Locate the cell with the specified text and output its (X, Y) center coordinate. 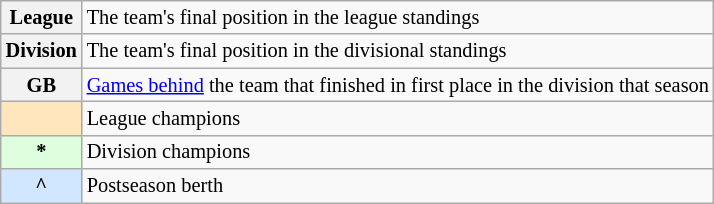
League champions (398, 118)
The team's final position in the league standings (398, 17)
GB (42, 85)
Postseason berth (398, 186)
Division champions (398, 152)
* (42, 152)
The team's final position in the divisional standings (398, 51)
League (42, 17)
Division (42, 51)
^ (42, 186)
Games behind the team that finished in first place in the division that season (398, 85)
